Locate the cell with the specified text and output its (X, Y) center coordinate. 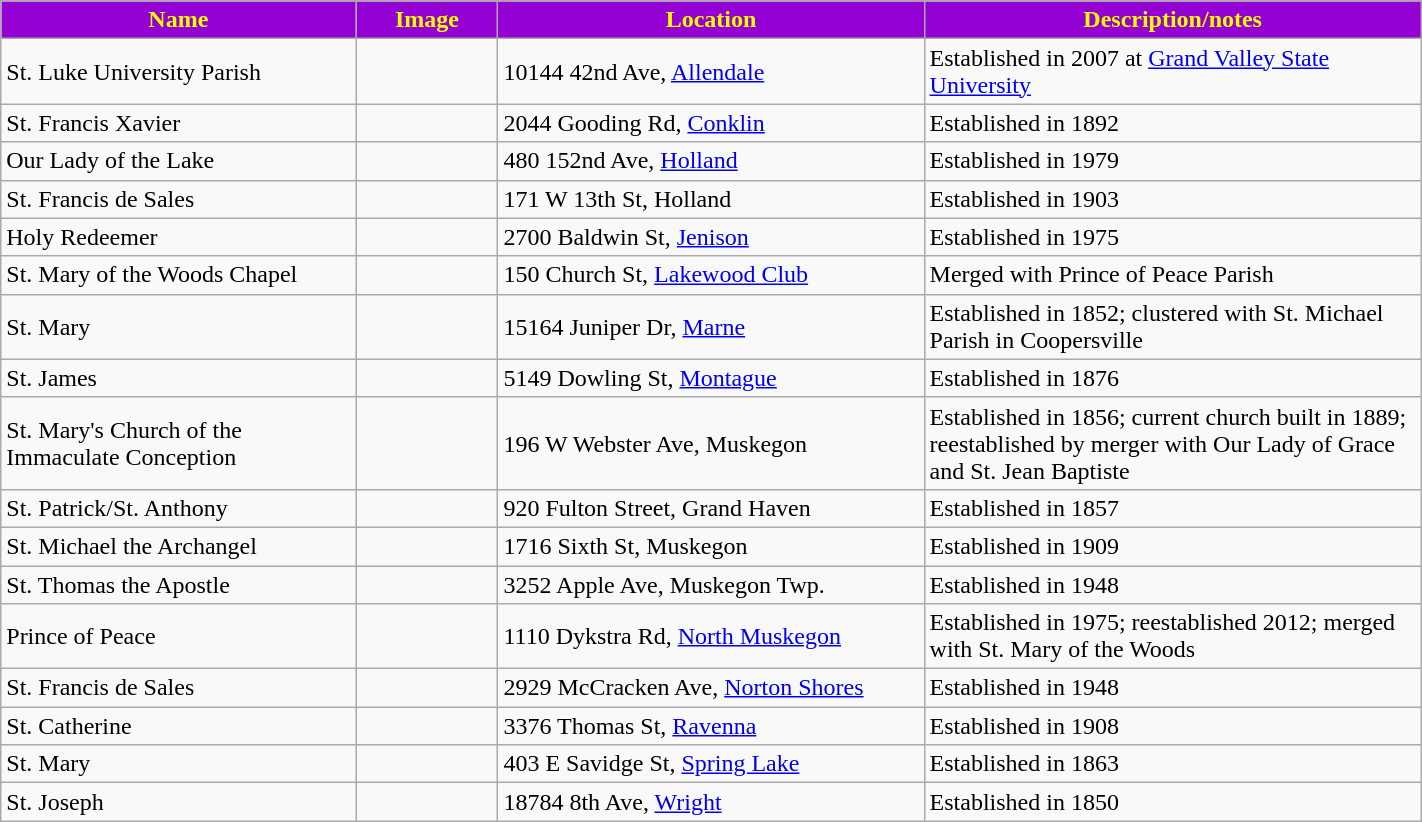
3376 Thomas St, Ravenna (711, 726)
St. Catherine (178, 726)
Established in 1975; reestablished 2012; merged with St. Mary of the Woods (1172, 636)
St. Luke University Parish (178, 72)
Established in 1863 (1172, 764)
St. James (178, 378)
Established in 1892 (1172, 123)
Image (427, 20)
Holy Redeemer (178, 237)
St. Francis Xavier (178, 123)
Name (178, 20)
St. Mary of the Woods Chapel (178, 275)
Description/notes (1172, 20)
St. Joseph (178, 802)
Established in 1857 (1172, 508)
Location (711, 20)
1110 Dykstra Rd, North Muskegon (711, 636)
St. Mary's Church of the Immaculate Conception (178, 443)
Our Lady of the Lake (178, 161)
2929 McCracken Ave, Norton Shores (711, 688)
St. Michael the Archangel (178, 546)
920 Fulton Street, Grand Haven (711, 508)
18784 8th Ave, Wright (711, 802)
Established in 1876 (1172, 378)
St. Patrick/St. Anthony (178, 508)
15164 Juniper Dr, Marne (711, 326)
196 W Webster Ave, Muskegon (711, 443)
150 Church St, Lakewood Club (711, 275)
Established in 2007 at Grand Valley State University (1172, 72)
Established in 1909 (1172, 546)
5149 Dowling St, Montague (711, 378)
Prince of Peace (178, 636)
3252 Apple Ave, Muskegon Twp. (711, 585)
Established in 1975 (1172, 237)
Established in 1856; current church built in 1889; reestablished by merger with Our Lady of Grace and St. Jean Baptiste (1172, 443)
Established in 1979 (1172, 161)
1716 Sixth St, Muskegon (711, 546)
480 152nd Ave, Holland (711, 161)
Established in 1903 (1172, 199)
403 E Savidge St, Spring Lake (711, 764)
Established in 1850 (1172, 802)
Merged with Prince of Peace Parish (1172, 275)
2044 Gooding Rd, Conklin (711, 123)
10144 42nd Ave, Allendale (711, 72)
Established in 1908 (1172, 726)
171 W 13th St, Holland (711, 199)
2700 Baldwin St, Jenison (711, 237)
Established in 1852; clustered with St. Michael Parish in Coopersville (1172, 326)
St. Thomas the Apostle (178, 585)
